Find where the given text appears and provide that cell's center as (X, Y) coordinate. 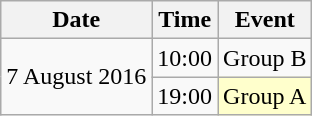
10:00 (185, 58)
Time (185, 20)
Group A (265, 96)
19:00 (185, 96)
7 August 2016 (76, 77)
Date (76, 20)
Event (265, 20)
Group B (265, 58)
